Extract the (x, y) coordinate from the center of the cell holding the provided text.  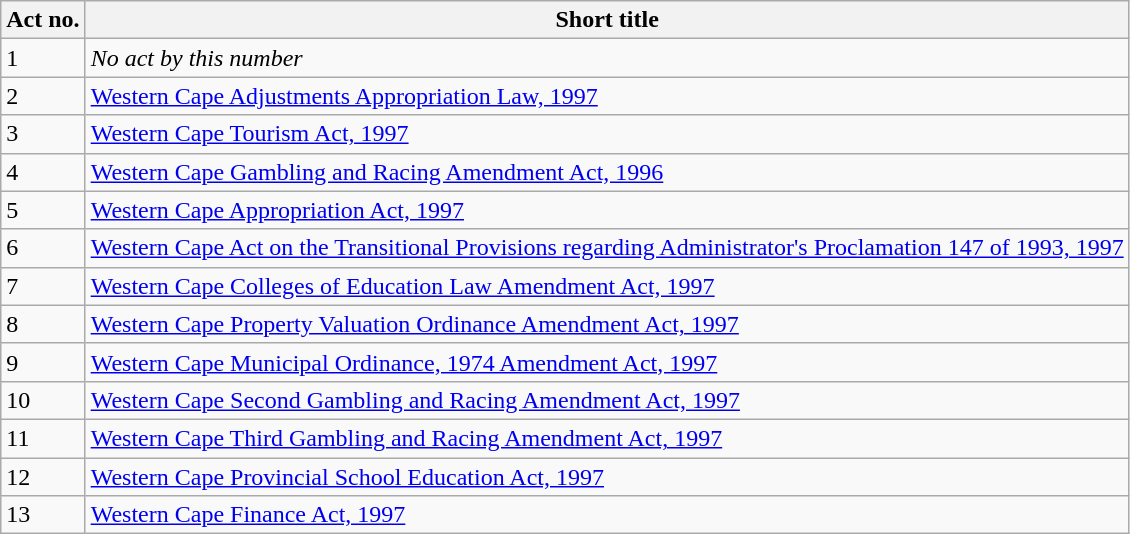
4 (43, 172)
6 (43, 248)
Western Cape Property Valuation Ordinance Amendment Act, 1997 (607, 324)
1 (43, 58)
Western Cape Colleges of Education Law Amendment Act, 1997 (607, 286)
5 (43, 210)
Western Cape Gambling and Racing Amendment Act, 1996 (607, 172)
10 (43, 400)
13 (43, 515)
3 (43, 134)
2 (43, 96)
12 (43, 477)
Western Cape Municipal Ordinance, 1974 Amendment Act, 1997 (607, 362)
7 (43, 286)
No act by this number (607, 58)
Western Cape Third Gambling and Racing Amendment Act, 1997 (607, 438)
8 (43, 324)
Western Cape Second Gambling and Racing Amendment Act, 1997 (607, 400)
Western Cape Provincial School Education Act, 1997 (607, 477)
Western Cape Appropriation Act, 1997 (607, 210)
Western Cape Tourism Act, 1997 (607, 134)
Act no. (43, 20)
Western Cape Act on the Transitional Provisions regarding Administrator's Proclamation 147 of 1993, 1997 (607, 248)
9 (43, 362)
Short title (607, 20)
Western Cape Finance Act, 1997 (607, 515)
11 (43, 438)
Western Cape Adjustments Appropriation Law, 1997 (607, 96)
